Find where the given text appears and provide that cell's center as (x, y) coordinate. 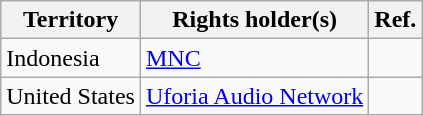
Rights holder(s) (254, 20)
Indonesia (71, 58)
Ref. (396, 20)
MNC (254, 58)
United States (71, 96)
Uforia Audio Network (254, 96)
Territory (71, 20)
